Provide the [x, y] coordinate of the cell's center where the given text is located.  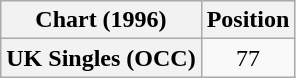
Position [248, 20]
Chart (1996) [101, 20]
77 [248, 58]
UK Singles (OCC) [101, 58]
